Extract the [x, y] coordinate from the center of the cell holding the provided text.  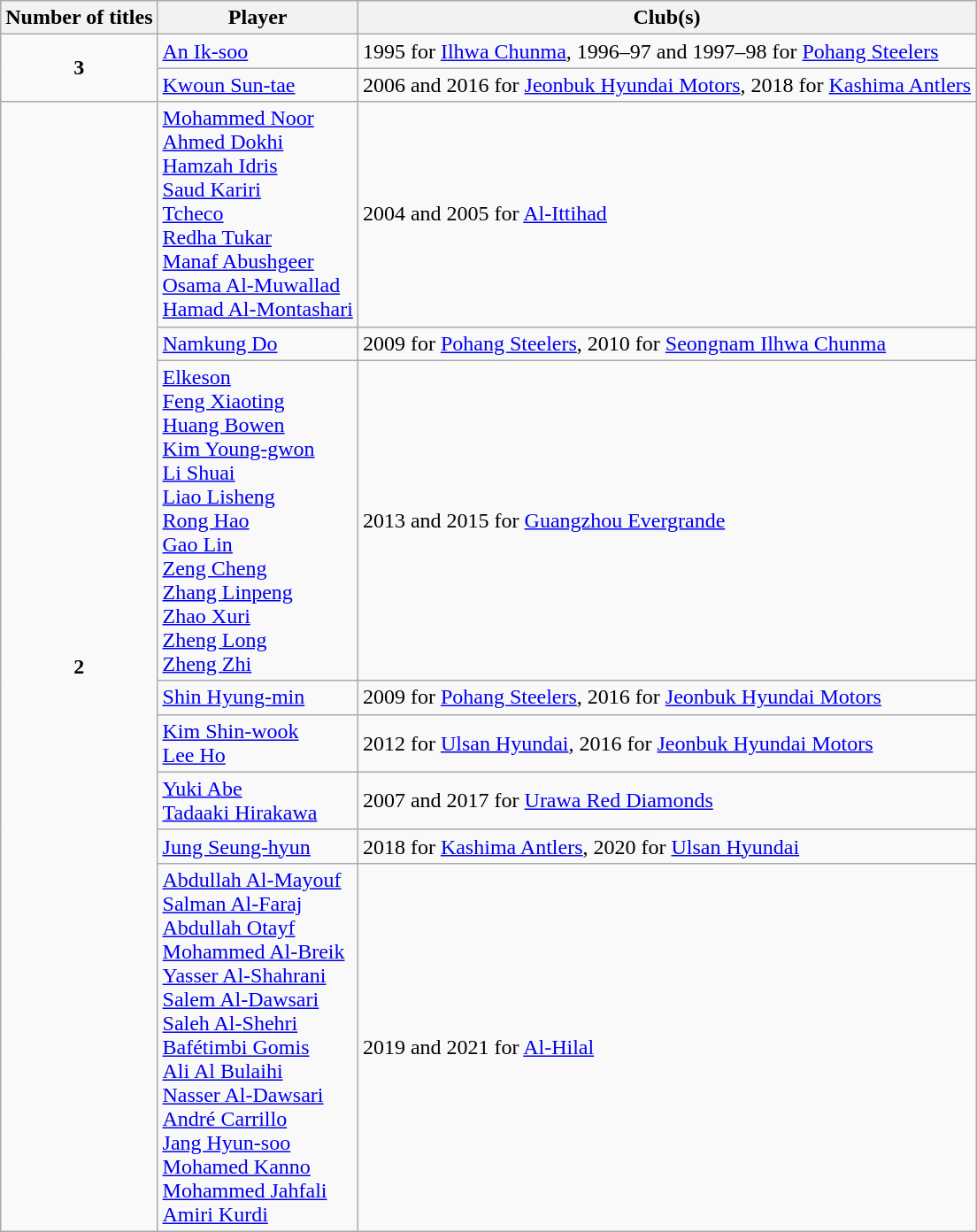
2009 for Pohang Steelers, 2016 for Jeonbuk Hyundai Motors [666, 697]
2019 and 2021 for Al-Hilal [666, 1047]
1995 for Ilhwa Chunma, 1996–97 and 1997–98 for Pohang Steelers [666, 51]
Jung Seung-hyun [258, 846]
Club(s) [666, 18]
2007 and 2017 for Urawa Red Diamonds [666, 800]
2004 and 2005 for Al-Ittihad [666, 214]
2013 and 2015 for Guangzhou Evergrande [666, 520]
3 [80, 68]
2012 for Ulsan Hyundai, 2016 for Jeonbuk Hyundai Motors [666, 743]
Number of titles [80, 18]
Kim Shin-wook Lee Ho [258, 743]
Player [258, 18]
2018 for Kashima Antlers, 2020 for Ulsan Hyundai [666, 846]
An Ik-soo [258, 51]
Kwoun Sun-tae [258, 85]
Yuki Abe Tadaaki Hirakawa [258, 800]
Namkung Do [258, 343]
2009 for Pohang Steelers, 2010 for Seongnam Ilhwa Chunma [666, 343]
2006 and 2016 for Jeonbuk Hyundai Motors, 2018 for Kashima Antlers [666, 85]
Elkeson Feng Xiaoting Huang Bowen Kim Young-gwon Li Shuai Liao Lisheng Rong Hao Gao Lin Zeng Cheng Zhang Linpeng Zhao Xuri Zheng Long Zheng Zhi [258, 520]
Mohammed Noor Ahmed Dokhi Hamzah Idris Saud Kariri Tcheco Redha Tukar Manaf Abushgeer Osama Al-Muwallad Hamad Al-Montashari [258, 214]
Shin Hyung-min [258, 697]
2 [80, 666]
